For the text-containing cell, return its midpoint in [X, Y] coordinate format. 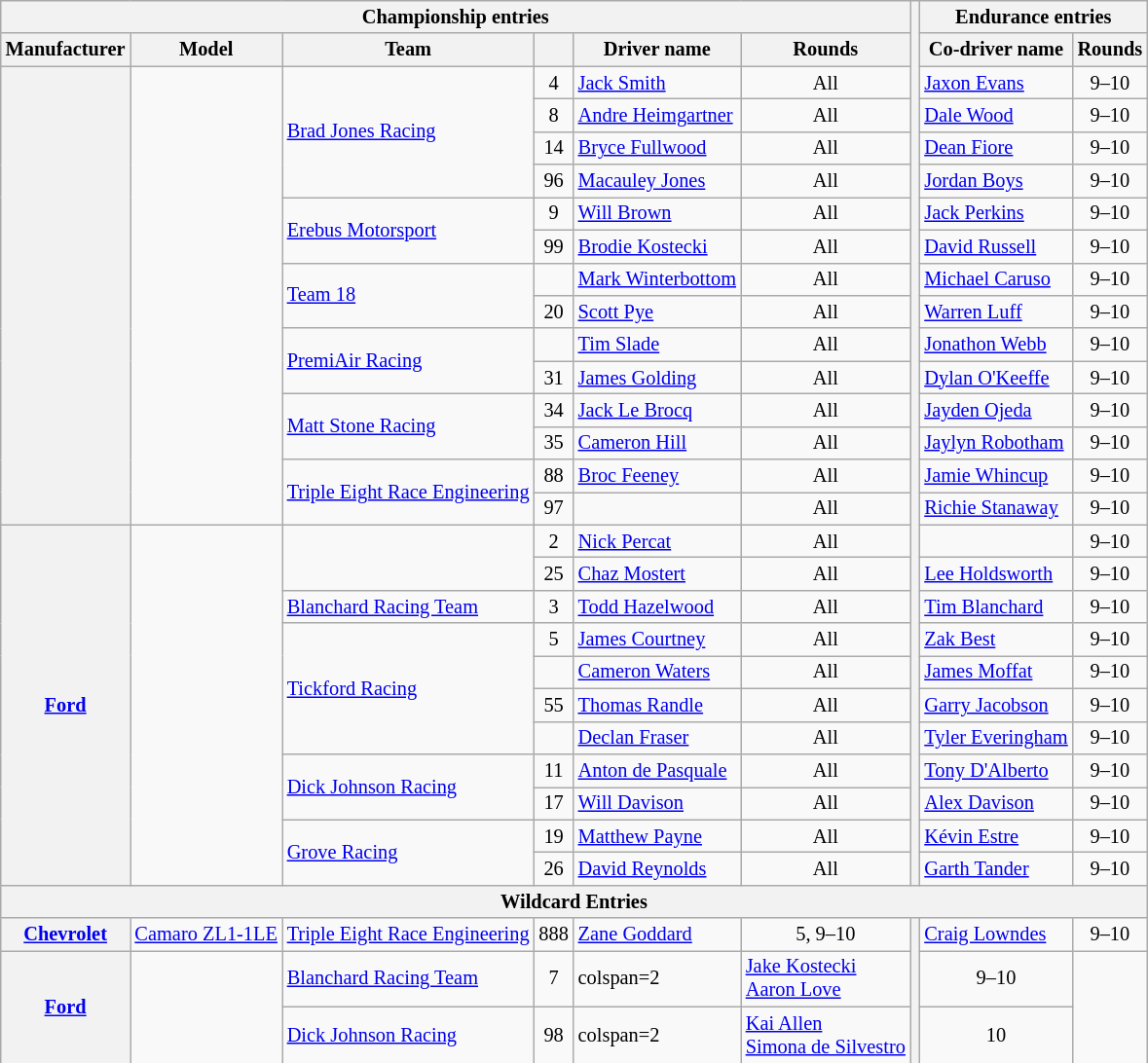
Grove Racing [409, 853]
Zane Goddard [657, 935]
26 [553, 868]
Michael Caruso [995, 279]
Zak Best [995, 640]
Kai Allen Simona de Silvestro [826, 1035]
88 [553, 476]
Brad Jones Racing [409, 132]
James Courtney [657, 640]
Jaxon Evans [995, 83]
25 [553, 573]
Team [409, 50]
Manufacturer [66, 50]
20 [553, 312]
James Golding [657, 378]
Craig Lowndes [995, 935]
Jack Perkins [995, 213]
Tyler Everingham [995, 738]
17 [553, 803]
10 [995, 1035]
David Russell [995, 246]
Richie Stanaway [995, 508]
Scott Pye [657, 312]
Co-driver name [995, 50]
Kévin Estre [995, 836]
97 [553, 508]
Tony D'Alberto [995, 770]
Declan Fraser [657, 738]
PremiAir Racing [409, 360]
Matthew Payne [657, 836]
9 [553, 213]
Jordan Boys [995, 181]
Broc Feeney [657, 476]
Dylan O'Keeffe [995, 378]
5, 9–10 [826, 935]
Erebus Motorsport [409, 230]
Alex Davison [995, 803]
99 [553, 246]
James Moffat [995, 672]
Will Davison [657, 803]
Chaz Mostert [657, 573]
4 [553, 83]
34 [553, 410]
Wildcard Entries [574, 901]
Warren Luff [995, 312]
Championship entries [456, 17]
31 [553, 378]
David Reynolds [657, 868]
96 [553, 181]
Garry Jacobson [995, 705]
Will Brown [657, 213]
Tim Slade [657, 345]
Dale Wood [995, 115]
Tim Blanchard [995, 606]
Jayden Ojeda [995, 410]
Todd Hazelwood [657, 606]
Jamie Whincup [995, 476]
98 [553, 1035]
Garth Tander [995, 868]
Matt Stone Racing [409, 426]
11 [553, 770]
Jaylyn Robotham [995, 443]
Tickford Racing [409, 689]
Anton de Pasquale [657, 770]
55 [553, 705]
Camaro ZL1-1LE [206, 935]
Jake Kostecki Aaron Love [826, 978]
Chevrolet [66, 935]
Jack Le Brocq [657, 410]
Model [206, 50]
Thomas Randle [657, 705]
Cameron Waters [657, 672]
Dean Fiore [995, 148]
Jonathon Webb [995, 345]
14 [553, 148]
Endurance entries [1033, 17]
Jack Smith [657, 83]
8 [553, 115]
Macauley Jones [657, 181]
Mark Winterbottom [657, 279]
2 [553, 541]
3 [553, 606]
7 [553, 978]
Lee Holdsworth [995, 573]
Bryce Fullwood [657, 148]
Driver name [657, 50]
19 [553, 836]
Nick Percat [657, 541]
Brodie Kostecki [657, 246]
Andre Heimgartner [657, 115]
35 [553, 443]
Cameron Hill [657, 443]
5 [553, 640]
Team 18 [409, 296]
888 [553, 935]
